Extract the [x, y] coordinate from the center of the cell holding the provided text.  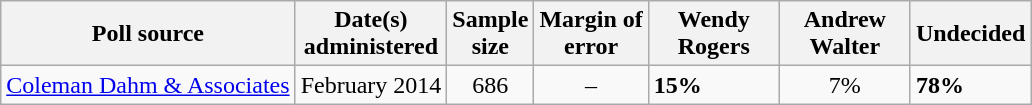
Samplesize [490, 34]
Margin oferror [591, 34]
Date(s)administered [371, 34]
AndrewWalter [844, 34]
Undecided [970, 34]
Coleman Dahm & Associates [148, 85]
15% [714, 85]
686 [490, 85]
78% [970, 85]
7% [844, 85]
February 2014 [371, 85]
Poll source [148, 34]
WendyRogers [714, 34]
– [591, 85]
